From the cell containing the given text, extract its center point as (x, y) coordinate. 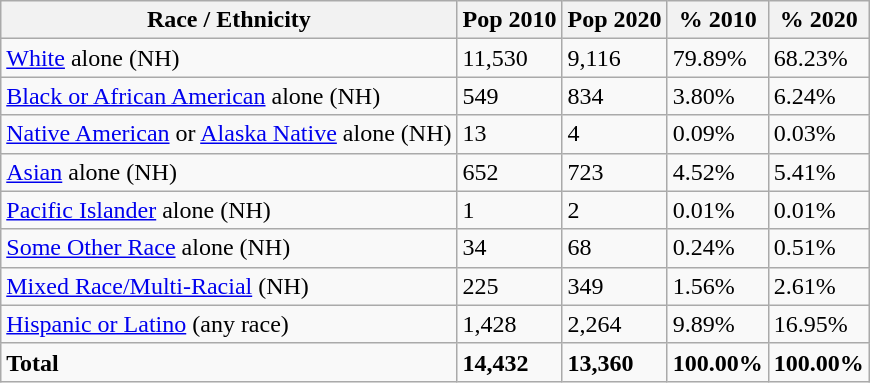
16.95% (818, 324)
79.89% (718, 58)
349 (614, 286)
9.89% (718, 324)
1.56% (718, 286)
14,432 (510, 362)
68 (614, 248)
Pop 2010 (510, 20)
1,428 (510, 324)
6.24% (818, 96)
0.09% (718, 134)
2 (614, 210)
5.41% (818, 172)
0.03% (818, 134)
Some Other Race alone (NH) (229, 248)
9,116 (614, 58)
3.80% (718, 96)
652 (510, 172)
13 (510, 134)
723 (614, 172)
% 2010 (718, 20)
Race / Ethnicity (229, 20)
White alone (NH) (229, 58)
225 (510, 286)
Mixed Race/Multi-Racial (NH) (229, 286)
2.61% (818, 286)
2,264 (614, 324)
0.51% (818, 248)
Pop 2020 (614, 20)
11,530 (510, 58)
0.24% (718, 248)
Asian alone (NH) (229, 172)
4.52% (718, 172)
68.23% (818, 58)
4 (614, 134)
Pacific Islander alone (NH) (229, 210)
Black or African American alone (NH) (229, 96)
Total (229, 362)
Hispanic or Latino (any race) (229, 324)
% 2020 (818, 20)
Native American or Alaska Native alone (NH) (229, 134)
549 (510, 96)
34 (510, 248)
834 (614, 96)
13,360 (614, 362)
1 (510, 210)
